Locate the cell with the specified text and output its [x, y] center coordinate. 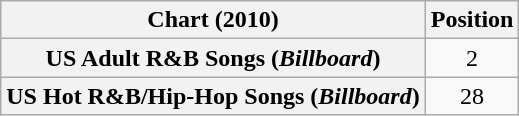
Position [472, 20]
US Hot R&B/Hip-Hop Songs (Billboard) [213, 96]
US Adult R&B Songs (Billboard) [213, 58]
28 [472, 96]
2 [472, 58]
Chart (2010) [213, 20]
